Output the [X, Y] coordinate of the center of the cell containing the given text.  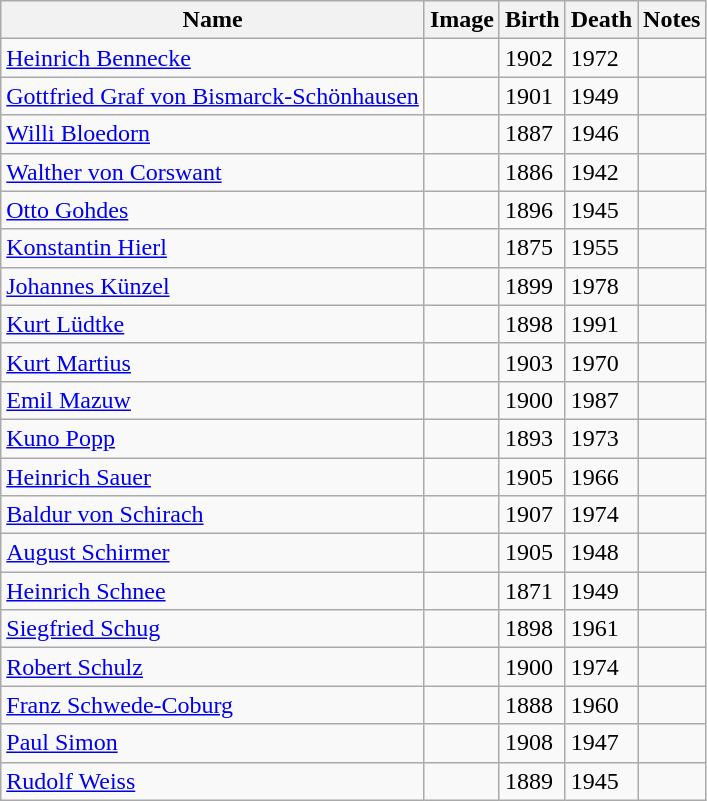
Emil Mazuw [213, 400]
Otto Gohdes [213, 210]
1960 [601, 705]
Heinrich Sauer [213, 477]
1942 [601, 172]
Gottfried Graf von Bismarck-Schönhausen [213, 96]
1886 [532, 172]
1899 [532, 286]
Kuno Popp [213, 438]
Notes [672, 20]
1875 [532, 248]
1888 [532, 705]
Image [462, 20]
Kurt Martius [213, 362]
Heinrich Bennecke [213, 58]
1987 [601, 400]
1908 [532, 743]
Heinrich Schnee [213, 591]
1896 [532, 210]
Franz Schwede-Coburg [213, 705]
Birth [532, 20]
1893 [532, 438]
August Schirmer [213, 553]
1961 [601, 629]
1973 [601, 438]
Rudolf Weiss [213, 781]
Johannes Künzel [213, 286]
1946 [601, 134]
1901 [532, 96]
1978 [601, 286]
1902 [532, 58]
1947 [601, 743]
1948 [601, 553]
1966 [601, 477]
1871 [532, 591]
1887 [532, 134]
Baldur von Schirach [213, 515]
1972 [601, 58]
Siegfried Schug [213, 629]
1907 [532, 515]
1955 [601, 248]
1970 [601, 362]
1991 [601, 324]
Kurt Lüdtke [213, 324]
Death [601, 20]
Konstantin Hierl [213, 248]
Willi Bloedorn [213, 134]
1889 [532, 781]
Robert Schulz [213, 667]
Name [213, 20]
Walther von Corswant [213, 172]
Paul Simon [213, 743]
1903 [532, 362]
